Return [X, Y] of the center of cell containing provided text 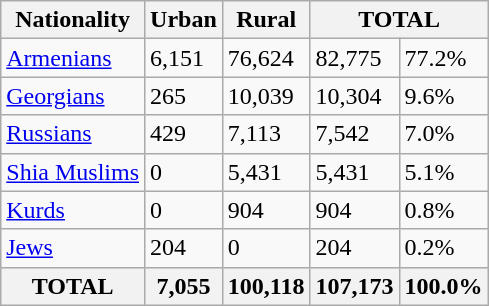
Kurds [73, 210]
Nationality [73, 20]
76,624 [266, 58]
Rural [266, 20]
Russians [73, 134]
Georgians [73, 96]
265 [184, 96]
5.1% [444, 172]
6,151 [184, 58]
9.6% [444, 96]
Armenians [73, 58]
82,775 [354, 58]
10,304 [354, 96]
7,113 [266, 134]
7,055 [184, 286]
Jews [73, 248]
7,542 [354, 134]
77.2% [444, 58]
0.2% [444, 248]
0.8% [444, 210]
Urban [184, 20]
107,173 [354, 286]
10,039 [266, 96]
7.0% [444, 134]
Shia Muslims [73, 172]
100.0% [444, 286]
429 [184, 134]
100,118 [266, 286]
